Find where the given text appears and provide that cell's center as (X, Y) coordinate. 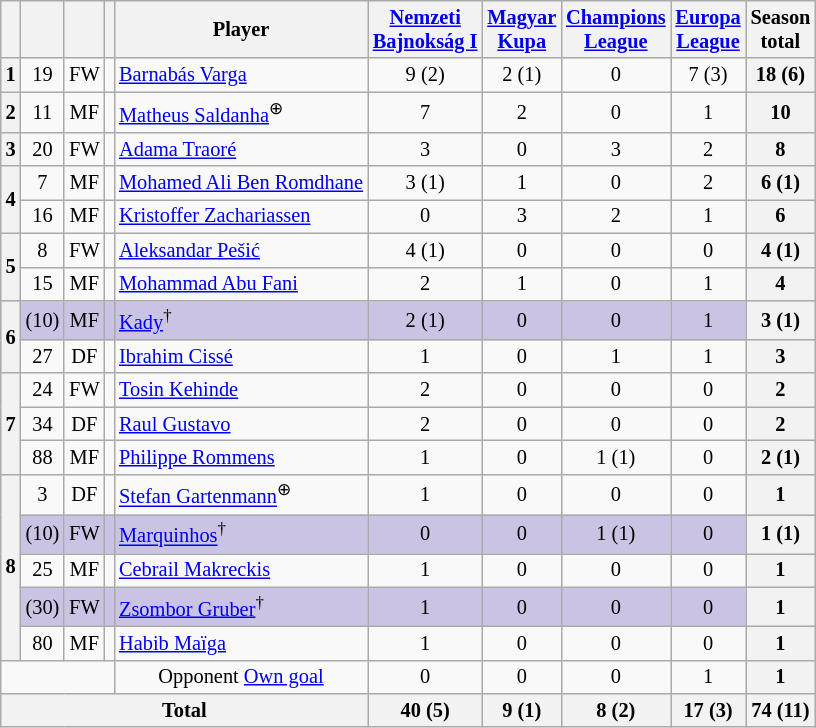
25 (43, 570)
Kristoffer Zachariassen (241, 216)
Raul Gustavo (241, 424)
Adama Traoré (241, 149)
11 (43, 112)
15 (43, 284)
18 (6) (781, 75)
Matheus Saldanha⊕ (241, 112)
74 (11) (781, 710)
7 (3) (708, 75)
88 (43, 457)
NemzetiBajnokság I (425, 29)
Kady† (241, 320)
Marquinhos† (241, 534)
Aleksandar Pešić (241, 250)
10 (781, 112)
Ibrahim Cissé (241, 356)
Player (241, 29)
20 (43, 149)
MagyarKupa (522, 29)
Mohammad Abu Fani (241, 284)
Total (184, 710)
ChampionsLeague (616, 29)
17 (3) (708, 710)
5 (11, 266)
Tosin Kehinde (241, 390)
40 (5) (425, 710)
Stefan Gartenmann⊕ (241, 494)
Zsombor Gruber† (241, 606)
Philippe Rommens (241, 457)
EuropaLeague (708, 29)
Opponent Own goal (241, 677)
34 (43, 424)
9 (2) (425, 75)
6 (1) (781, 183)
(30) (43, 606)
16 (43, 216)
24 (43, 390)
Cebrail Makreckis (241, 570)
Habib Maïga (241, 643)
8 (2) (616, 710)
19 (43, 75)
Seasontotal (781, 29)
9 (1) (522, 710)
27 (43, 356)
80 (43, 643)
Barnabás Varga (241, 75)
Mohamed Ali Ben Romdhane (241, 183)
